Search for the cell housing the specified text and yield its (x, y) center coordinate. 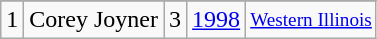
Corey Joyner (94, 20)
1 (12, 20)
Western Illinois (312, 20)
3 (176, 20)
1998 (216, 20)
